Scan for the cell matching the given text and deliver its [x, y] coordinate at center. 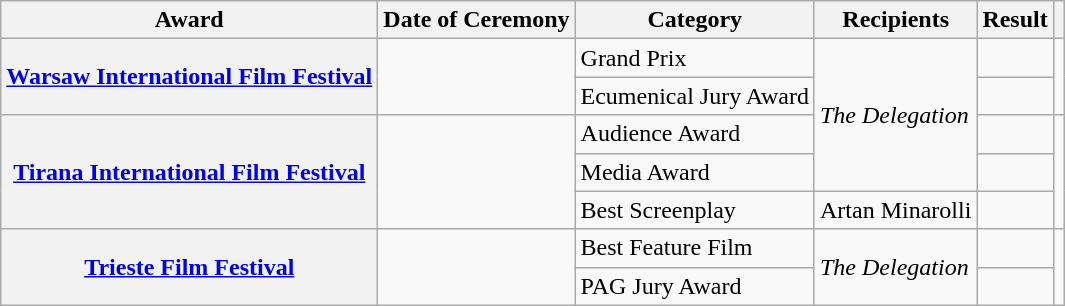
Artan Minarolli [895, 210]
Media Award [694, 172]
Grand Prix [694, 58]
PAG Jury Award [694, 286]
Result [1015, 20]
Trieste Film Festival [190, 267]
Recipients [895, 20]
Award [190, 20]
Ecumenical Jury Award [694, 96]
Tirana International Film Festival [190, 172]
Category [694, 20]
Warsaw International Film Festival [190, 77]
Date of Ceremony [476, 20]
Best Feature Film [694, 248]
Best Screenplay [694, 210]
Audience Award [694, 134]
